Find where the given text appears and provide that cell's center as (x, y) coordinate. 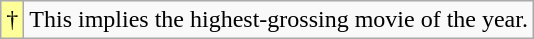
This implies the highest-grossing movie of the year. (279, 20)
† (12, 20)
